Return the [x, y] coordinate for the center point of the cell that contains the specified text.  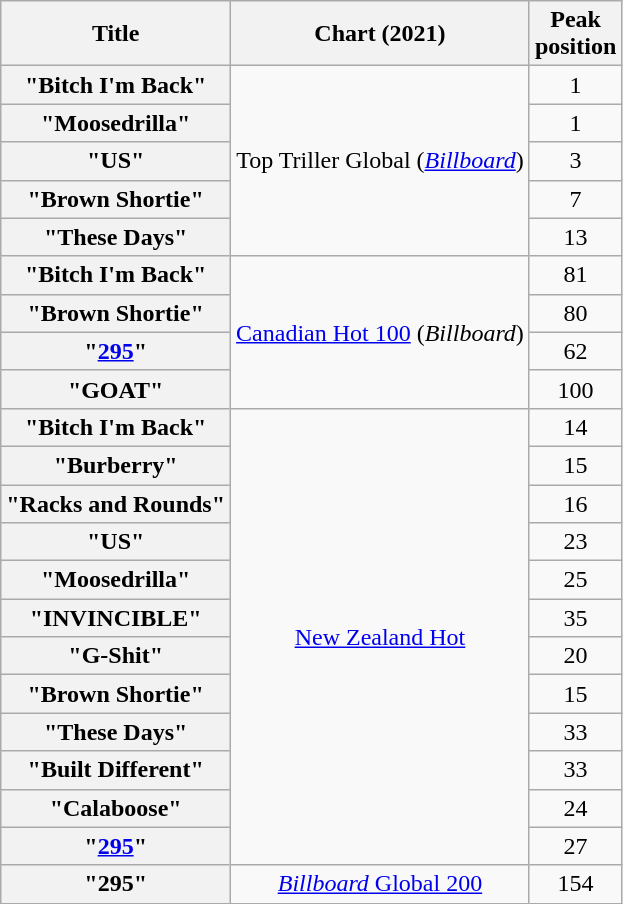
"Calaboose" [116, 808]
"G-Shit" [116, 656]
Top Triller Global (Billboard) [380, 161]
7 [575, 199]
Peakposition [575, 34]
24 [575, 808]
"INVINCIBLE" [116, 618]
100 [575, 389]
"Burberry" [116, 465]
"Built Different" [116, 770]
16 [575, 503]
27 [575, 846]
New Zealand Hot [380, 636]
25 [575, 580]
62 [575, 351]
3 [575, 161]
Title [116, 34]
20 [575, 656]
14 [575, 427]
13 [575, 237]
80 [575, 313]
"GOAT" [116, 389]
Chart (2021) [380, 34]
154 [575, 884]
81 [575, 275]
23 [575, 542]
35 [575, 618]
"Racks and Rounds" [116, 503]
Billboard Global 200 [380, 884]
Canadian Hot 100 (Billboard) [380, 332]
